Output the (x, y) coordinate of the center of the cell containing the given text.  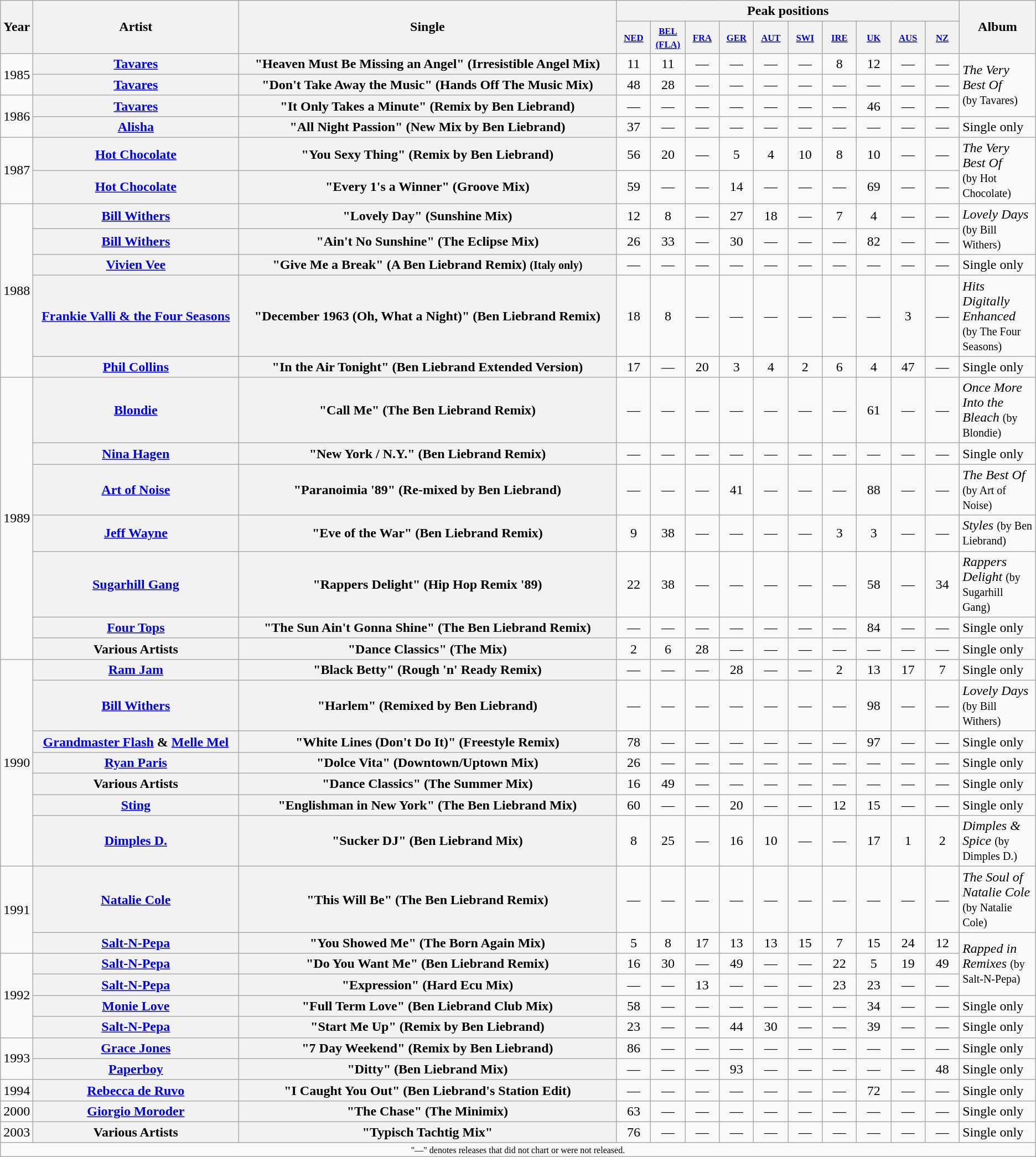
Paperboy (136, 1069)
Rappers Delight (by Sugarhill Gang) (998, 584)
1993 (17, 1059)
"Dance Classics" (The Summer Mix) (427, 784)
"It Only Takes a Minute" (Remix by Ben Liebrand) (427, 106)
"This Will Be" (The Ben Liebrand Remix) (427, 900)
"Eve of the War" (Ben Liebrand Remix) (427, 533)
AUT (771, 38)
72 (874, 1090)
"Start Me Up" (Remix by Ben Liebrand) (427, 1027)
"Full Term Love" (Ben Liebrand Club Mix) (427, 1006)
Once More Into the Bleach (by Blondie) (998, 411)
The Very Best Of(by Hot Chocolate) (998, 170)
UK (874, 38)
The Best Of (by Art of Noise) (998, 490)
Sugarhill Gang (136, 584)
Grace Jones (136, 1048)
Art of Noise (136, 490)
Single (427, 27)
84 (874, 627)
97 (874, 741)
"Lovely Day" (Sunshine Mix) (427, 216)
"Harlem" (Remixed by Ben Liebrand) (427, 705)
Rapped in Remixes (by Salt-N-Pepa) (998, 964)
"Expression" (Hard Ecu Mix) (427, 985)
Phil Collins (136, 367)
"Heaven Must Be Missing an Angel" (Irresistible Angel Mix) (427, 64)
"Every 1's a Winner" (Groove Mix) (427, 187)
"You Showed Me" (The Born Again Mix) (427, 943)
39 (874, 1027)
19 (908, 964)
"Ain't No Sunshine" (The Eclipse Mix) (427, 242)
2003 (17, 1132)
Blondie (136, 411)
"Give Me a Break" (A Ben Liebrand Remix) (Italy only) (427, 265)
25 (668, 841)
1989 (17, 518)
Jeff Wayne (136, 533)
"7 Day Weekend" (Remix by Ben Liebrand) (427, 1048)
Frankie Valli & the Four Seasons (136, 316)
AUS (908, 38)
93 (737, 1069)
14 (737, 187)
The Very Best Of(by Tavares) (998, 85)
Monie Love (136, 1006)
1988 (17, 290)
46 (874, 106)
9 (634, 533)
"Black Betty" (Rough 'n' Ready Remix) (427, 670)
Sting (136, 805)
69 (874, 187)
"—" denotes releases that did not chart or were not released. (518, 1149)
"December 1963 (Oh, What a Night)" (Ben Liebrand Remix) (427, 316)
Ram Jam (136, 670)
27 (737, 216)
"The Chase" (The Minimix) (427, 1111)
59 (634, 187)
Peak positions (788, 11)
Ryan Paris (136, 762)
47 (908, 367)
88 (874, 490)
"Don't Take Away the Music" (Hands Off The Music Mix) (427, 85)
Artist (136, 27)
"Ditty" (Ben Liebrand Mix) (427, 1069)
78 (634, 741)
"Call Me" (The Ben Liebrand Remix) (427, 411)
"White Lines (Don't Do It)" (Freestyle Remix) (427, 741)
Giorgio Moroder (136, 1111)
Dimples D. (136, 841)
82 (874, 242)
33 (668, 242)
Grandmaster Flash & Melle Mel (136, 741)
"Dolce Vita" (Downtown/Uptown Mix) (427, 762)
1986 (17, 116)
"Dance Classics" (The Mix) (427, 648)
"In the Air Tonight" (Ben Liebrand Extended Version) (427, 367)
1987 (17, 170)
37 (634, 127)
"You Sexy Thing" (Remix by Ben Liebrand) (427, 154)
56 (634, 154)
"Do You Want Me" (Ben Liebrand Remix) (427, 964)
98 (874, 705)
1994 (17, 1090)
"Paranoimia '89" (Re-mixed by Ben Liebrand) (427, 490)
"New York / N.Y." (Ben Liebrand Remix) (427, 454)
"Sucker DJ" (Ben Liebrand Mix) (427, 841)
60 (634, 805)
1991 (17, 910)
Styles (by Ben Liebrand) (998, 533)
Album (998, 27)
63 (634, 1111)
Four Tops (136, 627)
61 (874, 411)
Dimples & Spice (by Dimples D.) (998, 841)
Hits Digitally Enhanced (by The Four Seasons) (998, 316)
IRE (840, 38)
"Englishman in New York" (The Ben Liebrand Mix) (427, 805)
1990 (17, 762)
Natalie Cole (136, 900)
Alisha (136, 127)
41 (737, 490)
The Soul of Natalie Cole (by Natalie Cole) (998, 900)
"Rappers Delight" (Hip Hop Remix '89) (427, 584)
Nina Hagen (136, 454)
1992 (17, 995)
Rebecca de Ruvo (136, 1090)
44 (737, 1027)
1985 (17, 74)
FRA (702, 38)
Year (17, 27)
"I Caught You Out" (Ben Liebrand's Station Edit) (427, 1090)
SWI (805, 38)
76 (634, 1132)
"Typisch Tachtig Mix" (427, 1132)
86 (634, 1048)
BEL(FLA) (668, 38)
GER (737, 38)
NZ (942, 38)
"The Sun Ain't Gonna Shine" (The Ben Liebrand Remix) (427, 627)
Vivien Vee (136, 265)
NED (634, 38)
"All Night Passion" (New Mix by Ben Liebrand) (427, 127)
1 (908, 841)
24 (908, 943)
2000 (17, 1111)
